From the cell containing the given text, extract its center point as (x, y) coordinate. 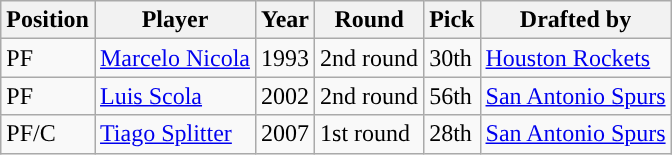
2007 (284, 134)
Tiago Splitter (174, 134)
Marcelo Nicola (174, 58)
Round (370, 20)
Luis Scola (174, 96)
1993 (284, 58)
30th (452, 58)
Player (174, 20)
Houston Rockets (576, 58)
Year (284, 20)
28th (452, 134)
2002 (284, 96)
Drafted by (576, 20)
56th (452, 96)
Position (48, 20)
1st round (370, 134)
PF/C (48, 134)
Pick (452, 20)
